Scan for the cell matching the given text and deliver its (X, Y) coordinate at center. 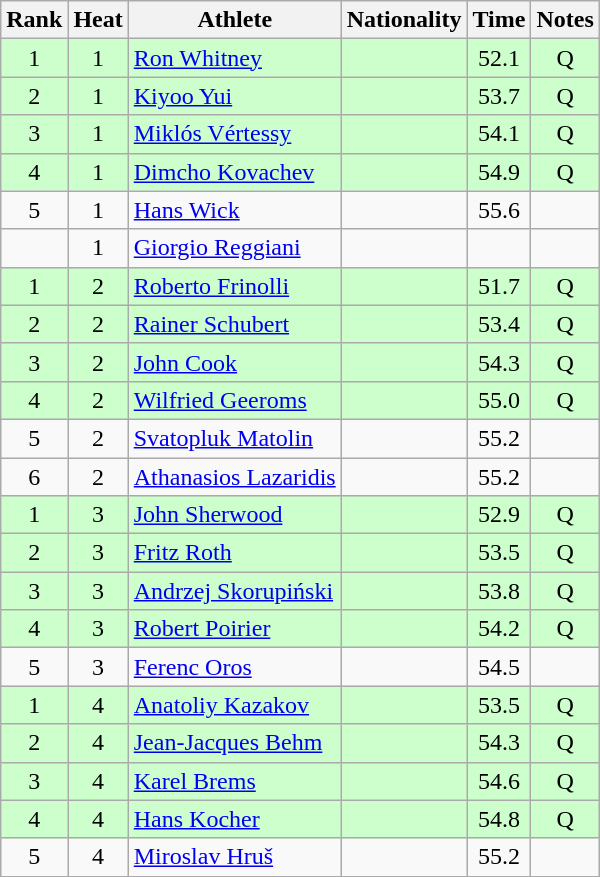
54.5 (499, 667)
Rainer Schubert (234, 324)
54.2 (499, 629)
Andrzej Skorupiński (234, 591)
Ron Whitney (234, 58)
55.6 (499, 210)
54.6 (499, 781)
Kiyoo Yui (234, 96)
Dimcho Kovachev (234, 172)
Roberto Frinolli (234, 286)
52.9 (499, 515)
Wilfried Geeroms (234, 400)
Ferenc Oros (234, 667)
53.7 (499, 96)
Rank (34, 20)
Fritz Roth (234, 553)
John Sherwood (234, 515)
Karel Brems (234, 781)
Hans Wick (234, 210)
Athlete (234, 20)
Athanasios Lazaridis (234, 477)
Anatoliy Kazakov (234, 705)
Nationality (404, 20)
Jean-Jacques Behm (234, 743)
Hans Kocher (234, 819)
53.4 (499, 324)
Heat (98, 20)
55.0 (499, 400)
Miroslav Hruš (234, 857)
Miklós Vértessy (234, 134)
54.1 (499, 134)
Svatopluk Matolin (234, 438)
54.8 (499, 819)
Time (499, 20)
51.7 (499, 286)
53.8 (499, 591)
Robert Poirier (234, 629)
54.9 (499, 172)
Giorgio Reggiani (234, 248)
Notes (565, 20)
John Cook (234, 362)
6 (34, 477)
52.1 (499, 58)
